Locate the cell with the specified text and output its [X, Y] center coordinate. 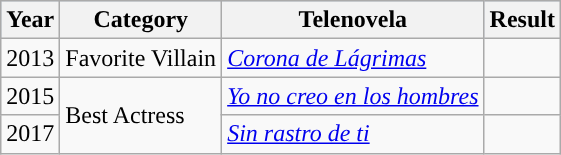
Yo no creo en los hombres [353, 96]
Telenovela [353, 20]
Year [30, 20]
Sin rastro de ti [353, 134]
Result [522, 20]
2013 [30, 58]
Corona de Lágrimas [353, 58]
Favorite Villain [141, 58]
Category [141, 20]
2017 [30, 134]
Best Actress [141, 115]
2015 [30, 96]
